For the text-containing cell, return its midpoint in (x, y) coordinate format. 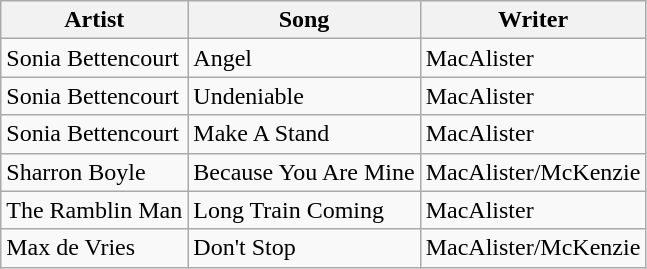
Song (304, 20)
Angel (304, 58)
Sharron Boyle (94, 172)
Max de Vries (94, 248)
Because You Are Mine (304, 172)
The Ramblin Man (94, 210)
Undeniable (304, 96)
Long Train Coming (304, 210)
Artist (94, 20)
Writer (533, 20)
Don't Stop (304, 248)
Make A Stand (304, 134)
